Identify which cell holds the provided text, then report its [x, y] central coordinate. 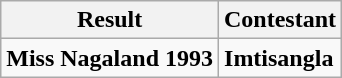
Miss Nagaland 1993 [110, 58]
Result [110, 20]
Imtisangla [280, 58]
Contestant [280, 20]
